Return the [X, Y] coordinate for the center point of the cell that contains the specified text.  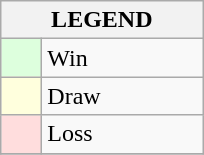
Loss [122, 134]
Win [122, 58]
Draw [122, 96]
LEGEND [102, 20]
